Detect which cell encompasses the target text, then output its (x, y) center coordinate. 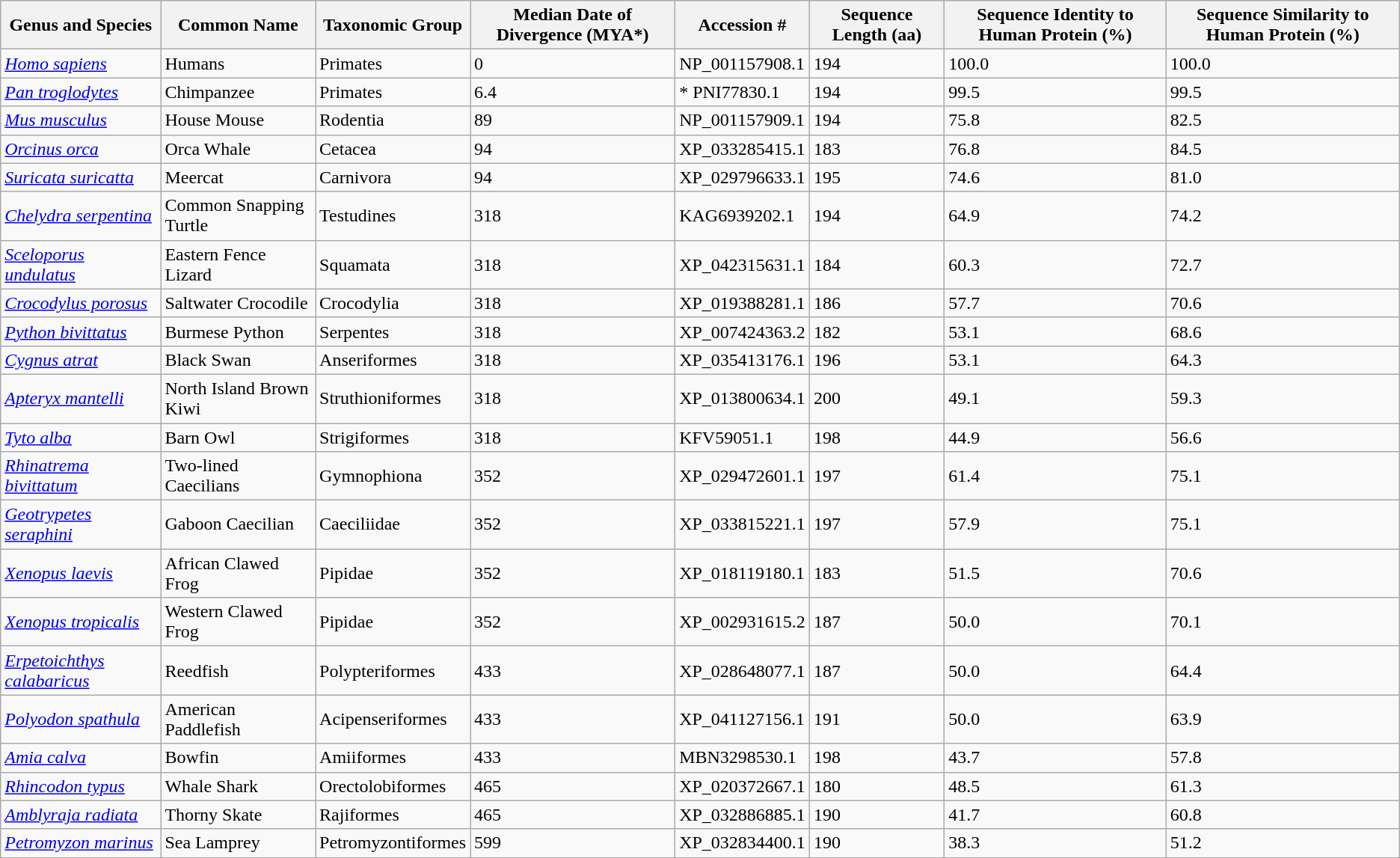
Western Clawed Frog (238, 622)
56.6 (1283, 438)
Accession # (743, 25)
XP_042315631.1 (743, 265)
Serpentes (393, 331)
XP_033815221.1 (743, 525)
Testudines (393, 215)
Rhincodon typus (81, 786)
184 (876, 265)
NP_001157909.1 (743, 120)
61.4 (1056, 476)
Amia calva (81, 758)
Two-lined Caecilians (238, 476)
63.9 (1283, 720)
XP_019388281.1 (743, 303)
0 (573, 64)
Genus and Species (81, 25)
191 (876, 720)
XP_007424363.2 (743, 331)
41.7 (1056, 815)
Crocodylia (393, 303)
Strigiformes (393, 438)
American Paddlefish (238, 720)
64.3 (1283, 360)
Xenopus tropicalis (81, 622)
Sequence Identity to Human Protein (%) (1056, 25)
61.3 (1283, 786)
82.5 (1283, 120)
Python bivittatus (81, 331)
68.6 (1283, 331)
196 (876, 360)
38.3 (1056, 843)
Humans (238, 64)
Carnivora (393, 177)
Petromyzon marinus (81, 843)
Meercat (238, 177)
Suricata suricatta (81, 177)
Pan troglodytes (81, 92)
Reedfish (238, 670)
44.9 (1056, 438)
MBN3298530.1 (743, 758)
Gaboon Caecilian (238, 525)
XP_041127156.1 (743, 720)
57.7 (1056, 303)
599 (573, 843)
Orca Whale (238, 149)
XP_033285415.1 (743, 149)
Cygnus atrat (81, 360)
Rodentia (393, 120)
89 (573, 120)
84.5 (1283, 149)
Sceloporus undulatus (81, 265)
Squamata (393, 265)
Orcinus orca (81, 149)
57.8 (1283, 758)
Amiiformes (393, 758)
Taxonomic Group (393, 25)
Whale Shark (238, 786)
Homo sapiens (81, 64)
Polypteriformes (393, 670)
NP_001157908.1 (743, 64)
Erpetoichthys calabaricus (81, 670)
Sea Lamprey (238, 843)
Crocodylus porosus (81, 303)
XP_029796633.1 (743, 177)
Rhinatrema bivittatum (81, 476)
Cetacea (393, 149)
Rajiformes (393, 815)
Eastern Fence Lizard (238, 265)
Petromyzontiformes (393, 843)
60.3 (1056, 265)
Xenopus laevis (81, 573)
XP_032834400.1 (743, 843)
Struthioniformes (393, 398)
Gymnophiona (393, 476)
Common Name (238, 25)
Barn Owl (238, 438)
Black Swan (238, 360)
* PNI77830.1 (743, 92)
XP_035413176.1 (743, 360)
XP_018119180.1 (743, 573)
72.7 (1283, 265)
81.0 (1283, 177)
Bowfin (238, 758)
186 (876, 303)
XP_029472601.1 (743, 476)
74.6 (1056, 177)
Apteryx mantelli (81, 398)
Amblyraja radiata (81, 815)
Sequence Length (aa) (876, 25)
195 (876, 177)
48.5 (1056, 786)
Saltwater Crocodile (238, 303)
Common Snapping Turtle (238, 215)
75.8 (1056, 120)
XP_020372667.1 (743, 786)
Thorny Skate (238, 815)
76.8 (1056, 149)
6.4 (573, 92)
Chelydra serpentina (81, 215)
XP_013800634.1 (743, 398)
60.8 (1283, 815)
Burmese Python (238, 331)
Polyodon spathula (81, 720)
Caeciliidae (393, 525)
North Island Brown Kiwi (238, 398)
Chimpanzee (238, 92)
Anseriformes (393, 360)
59.3 (1283, 398)
180 (876, 786)
African Clawed Frog (238, 573)
Mus musculus (81, 120)
KAG6939202.1 (743, 215)
KFV59051.1 (743, 438)
49.1 (1056, 398)
70.1 (1283, 622)
Orectolobiformes (393, 786)
Geotrypetes seraphini (81, 525)
51.2 (1283, 843)
74.2 (1283, 215)
House Mouse (238, 120)
XP_032886885.1 (743, 815)
Median Date of Divergence (MYA*) (573, 25)
Sequence Similarity to Human Protein (%) (1283, 25)
200 (876, 398)
64.4 (1283, 670)
XP_028648077.1 (743, 670)
182 (876, 331)
43.7 (1056, 758)
XP_002931615.2 (743, 622)
64.9 (1056, 215)
51.5 (1056, 573)
Tyto alba (81, 438)
Acipenseriformes (393, 720)
57.9 (1056, 525)
